Locate the cell with the specified text and output its [x, y] center coordinate. 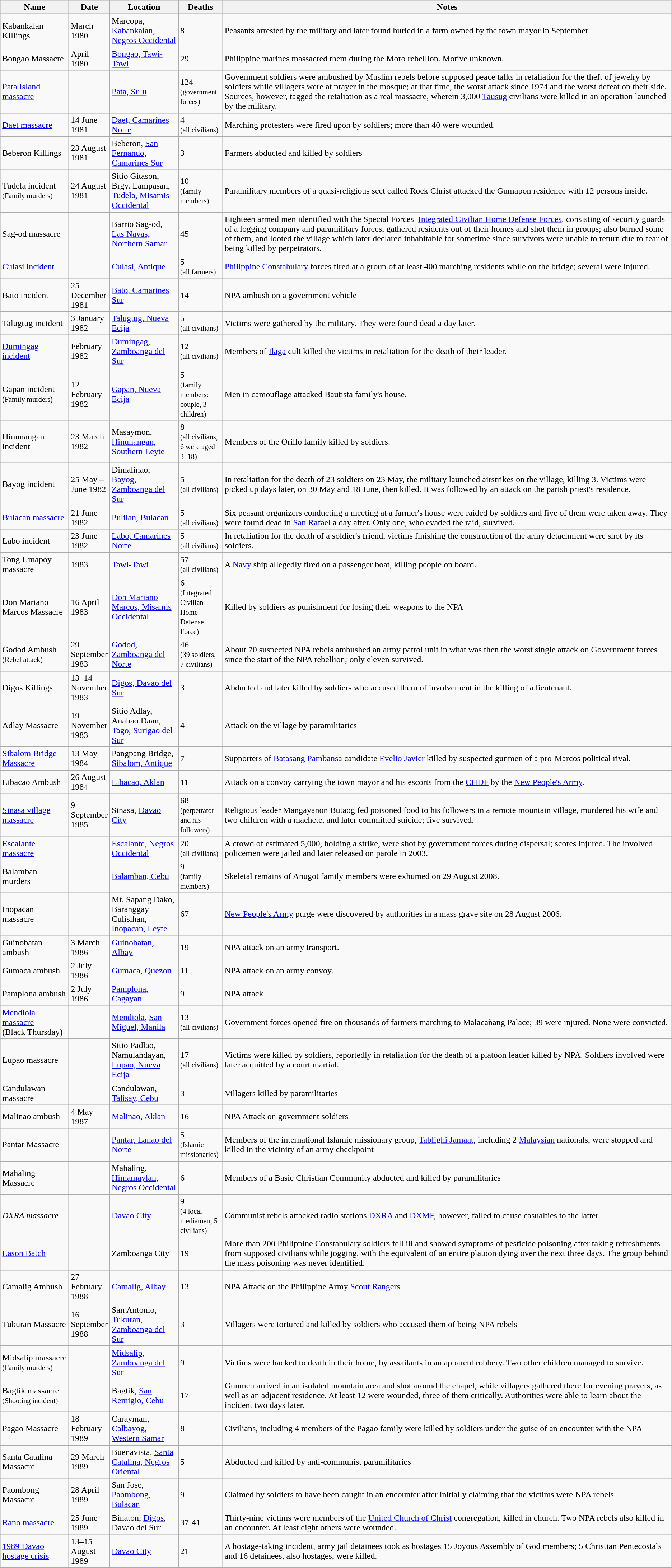
Date [89, 7]
12(all civilians) [201, 351]
Skeletal remains of Anugot family members were exhumed on 29 August 2008. [447, 876]
29 [201, 59]
8(all civilians, 6 were aged 3–18) [201, 442]
6 [201, 1178]
Abducted and killed by anti-communist paramilitaries [447, 1461]
19 November 1983 [89, 725]
San Antonio, Tukuran, Zamboanga del Sur [144, 1324]
Camalig, Albay [144, 1286]
Peasants arrested by the military and later found buried in a farm owned by the town mayor in September [447, 31]
NPA attack [447, 994]
Tukuran Massacre [34, 1324]
Midsalip, Zamboanga del Sur [144, 1362]
Lupao massacre [34, 1060]
20(all civilians) [201, 848]
18 February 1989 [89, 1428]
29 March 1989 [89, 1461]
NPA Attack on government soldiers [447, 1117]
Philippine Constabulary forces fired at a group of at least 400 marching residents while on the bridge; several were injured. [447, 266]
14 [201, 295]
Talugtug incident [34, 323]
Men in camouflage attacked Bautista family's house. [447, 394]
Malinao, Aklan [144, 1117]
Paramilitary members of a quasi-religious sect called Rock Christ attacked the Gumapon residence with 12 persons inside. [447, 191]
Pagao Massacre [34, 1428]
Kabankalan Killings [34, 31]
March 1980 [89, 31]
Pata, Sulu [144, 92]
Talugtug, Nueva Ecija [144, 323]
Hinunangan incident [34, 442]
Balamban, Cebu [144, 876]
7 [201, 758]
Claimed by soldiers to have been caught in an encounter after initially claiming that the victims were NPA rebels [447, 1495]
Victims were gathered by the military. They were found dead a day later. [447, 323]
13(all civilians) [201, 1022]
25 May – June 1982 [89, 485]
Bagtik massacre(Shooting incident) [34, 1395]
14 June 1981 [89, 125]
Libacao Ambush [34, 782]
67 [201, 914]
37-41 [201, 1523]
Labo incident [34, 541]
Tudela incident(Family murders) [34, 191]
Adlay Massacre [34, 725]
Beberon, San Fernando, Camarines Sur [144, 153]
Godod Ambush(Rebel attack) [34, 655]
Bato incident [34, 295]
Notes [447, 7]
57(all civilians) [201, 564]
13 [201, 1286]
Don Mariano Marcos, Misamis Occidental [144, 607]
Sinasa village massacre [34, 815]
Attack on a convoy carrying the town mayor and his escorts from the CHDF by the New People's Army. [447, 782]
Members of Ilaga cult killed the victims in retaliation for the death of their leader. [447, 351]
Deaths [201, 7]
9(4 local mediamen; 5 civilians) [201, 1216]
23 August 1981 [89, 153]
Supporters of Batasang Pambansa candidate Evelio Javier killed by suspected gunmen of a pro-Marcos political rival. [447, 758]
21 [201, 1551]
Philippine marines massacred them during the Moro rebellion. Motive unknown. [447, 59]
1983 [89, 564]
28 April 1989 [89, 1495]
Tawi-Tawi [144, 564]
Escalante massacre [34, 848]
17(all civilians) [201, 1060]
Bulacan massacre [34, 518]
Pamplona, Cagayan [144, 994]
Sitio Padlao, Namulandayan, Lupao, Nueva Ecija [144, 1060]
Labo, Camarines Norte [144, 541]
Guinobatan ambush [34, 947]
NPA Attack on the Philippine Army Scout Rangers [447, 1286]
Villagers were tortured and killed by soldiers who accused them of being NPA rebels [447, 1324]
Gapan, Nueva Ecija [144, 394]
Midsalip massacre(Family murders) [34, 1362]
Government forces opened fire on thousands of farmers marching to Malacañang Palace; 39 were injured. None were convicted. [447, 1022]
Inopacan massacre [34, 914]
9 September 1985 [89, 815]
Communist rebels attacked radio stations DXRA and DXMF, however, failed to cause casualties to the latter. [447, 1216]
13–14 November 1983 [89, 688]
Members of the Orillo family killed by soldiers. [447, 442]
29 September 1983 [89, 655]
Bongao, Tawi-Tawi [144, 59]
Digos, Davao del Sur [144, 688]
Sag-od massacre [34, 233]
17 [201, 1395]
Pamplona ambush [34, 994]
Bato, Camarines Sur [144, 295]
Killed by soldiers as punishment for losing their weapons to the NPA [447, 607]
Escalante, Negros Occidental [144, 848]
Culasi, Antique [144, 266]
New People's Army purge were discovered by authorities in a mass grave site on 28 August 2006. [447, 914]
Pata Island massacre [34, 92]
NPA ambush on a government vehicle [447, 295]
Rano massacre [34, 1523]
Gapan incident(Family murders) [34, 394]
27 February 1988 [89, 1286]
Daet massacre [34, 125]
26 August 1984 [89, 782]
NPA attack on an army transport. [447, 947]
Gumaca, Quezon [144, 971]
Bongao Massacre [34, 59]
Pulilan, Bulacan [144, 518]
Dumingag incident [34, 351]
Tong Umapoy massacre [34, 564]
NPA attack on an army convoy. [447, 971]
24 August 1981 [89, 191]
Pangpang Bridge, Sibalom, Antique [144, 758]
Pantar Massacre [34, 1145]
Paombong Massacre [34, 1495]
Sibalom Bridge Massacre [34, 758]
Digos Killings [34, 688]
45 [201, 233]
Culasi incident [34, 266]
Lason Batch [34, 1253]
Mendiola massacre(Black Thursday) [34, 1022]
Location [144, 7]
A Navy ship allegedly fired on a passenger boat, killing people on board. [447, 564]
21 June 1982 [89, 518]
Gumaca ambush [34, 971]
Balamban murders [34, 876]
Guinobatan, Albay [144, 947]
Marcopa, Kabankalan, Negros Occidental [144, 31]
4 [201, 725]
16 September 1988 [89, 1324]
124(government forces) [201, 92]
Beberon Killings [34, 153]
5(family members: couple, 3 children) [201, 394]
Daet, Camarines Norte [144, 125]
Candulawan massacre [34, 1093]
Carayman, Calbayog, Western Samar [144, 1428]
Libacao, Aklan [144, 782]
San Jose, Paombong, Bulacan [144, 1495]
Camalig Ambush [34, 1286]
25 December 1981 [89, 295]
23 June 1982 [89, 541]
25 June 1989 [89, 1523]
Farmers abducted and killed by soldiers [447, 153]
Marching protesters were fired upon by soldiers; more than 40 were wounded. [447, 125]
12 February 1982 [89, 394]
23 March 1982 [89, 442]
Bayog incident [34, 485]
4 May 1987 [89, 1117]
Candulawan, Talisay, Cebu [144, 1093]
6(Integrated Civilian Home Defense Force) [201, 607]
Binaton, Digos, Davao del Sur [144, 1523]
3 January 1982 [89, 323]
DXRA massacre [34, 1216]
Godod, Zamboanga del Norte [144, 655]
Dumingag, Zamboanga del Sur [144, 351]
Bagtik, San Remigio, Cebu [144, 1395]
4(all civilians) [201, 125]
Sitio Gitason, Brgy. Lampasan, Tudela, Misamis Occidental [144, 191]
April 1980 [89, 59]
February 1982 [89, 351]
Sinasa, Davao City [144, 815]
Villagers killed by paramilitaries [447, 1093]
Name [34, 7]
Attack on the village by paramilitaries [447, 725]
16 [201, 1117]
3 March 1986 [89, 947]
16 April 1983 [89, 607]
Masaymon, Hinunangan, Southern Leyte [144, 442]
Zamboanga City [144, 1253]
Pantar, Lanao del Norte [144, 1145]
5(all farmers) [201, 266]
Members of a Basic Christian Community abducted and killed by paramilitaries [447, 1178]
10(family members) [201, 191]
68(perpetrator and his followers) [201, 815]
9(family members) [201, 876]
Mahaling, Himamaylan, Negros Occidental [144, 1178]
Mendiola, San Miguel, Manila [144, 1022]
Victims were hacked to death in their home, by assailants in an apparent robbery. Two other children managed to survive. [447, 1362]
In retaliation for the death of a soldier's friend, victims finishing the construction of the army detachment were shot by its soldiers. [447, 541]
1989 Davao hostage crisis [34, 1551]
13 May 1984 [89, 758]
Santa Catalina Massacre [34, 1461]
5(Islamic missionaries) [201, 1145]
Abducted and later killed by soldiers who accused them of involvement in the killing of a lieutenant. [447, 688]
Civilians, including 4 members of the Pagao family were killed by soldiers under the guise of an encounter with the NPA [447, 1428]
Sitio Adlay, Anahao Daan, Tago, Surigao del Sur [144, 725]
Dimalinao, Bayog, Zamboanga del Sur [144, 485]
Mt. Sapang Dako, Baranggay Culisihan, Inopacan, Leyte [144, 914]
Malinao ambush [34, 1117]
Buenavista, Santa Catalina, Negros Oriental [144, 1461]
Barrio Sag-od, Las Navas, Northern Samar [144, 233]
46(39 soldiers, 7 civilians) [201, 655]
Don Mariano Marcos Massacre [34, 607]
5 [201, 1461]
13–15 August 1989 [89, 1551]
Mahaling Massacre [34, 1178]
